Pinpoint the cell where the given text exists, returning its (X, Y) midpoint coordinate. 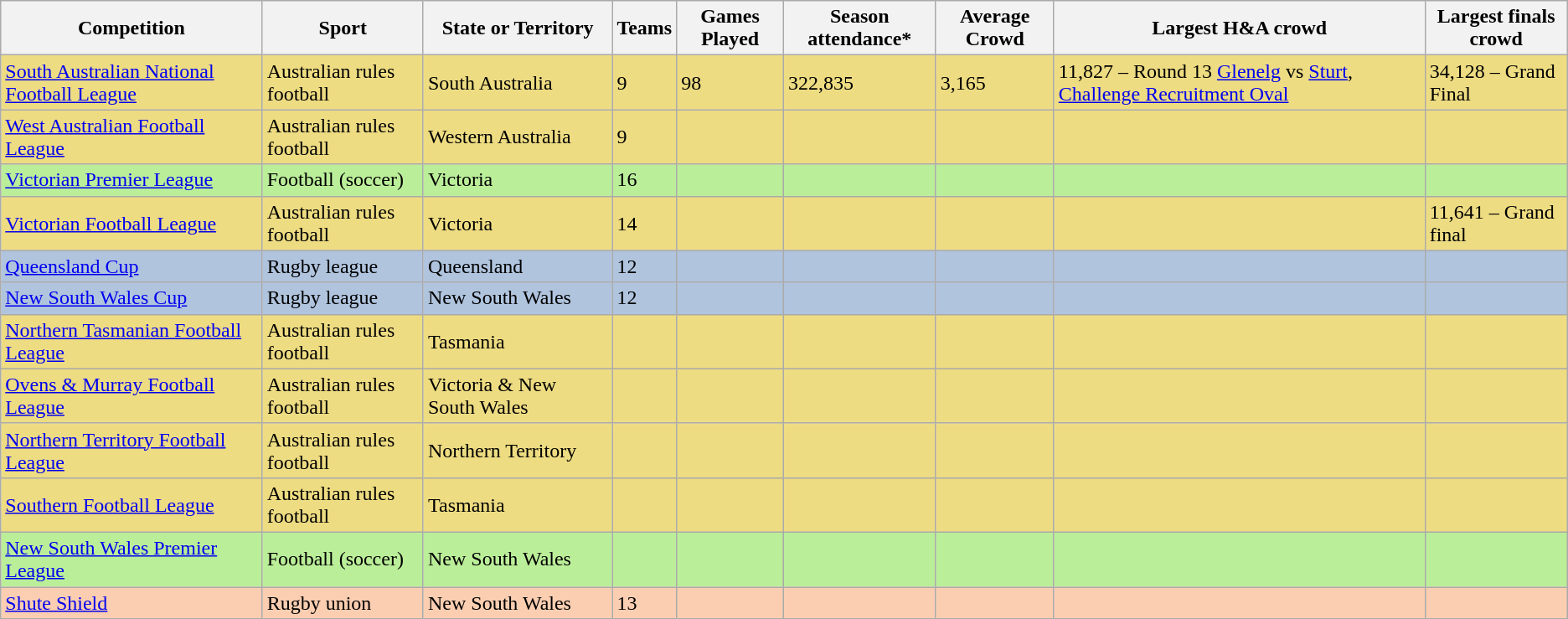
Average Crowd (995, 28)
Shute Shield (132, 602)
Rugby union (343, 602)
16 (645, 180)
Season attendance* (859, 28)
West Australian Football League (132, 137)
Northern Territory (518, 451)
11,641 – Grand final (1496, 223)
Ovens & Murray Football League (132, 395)
Teams (645, 28)
Largest finals crowd (1496, 28)
Games Played (730, 28)
Sport (343, 28)
New South Wales Premier League (132, 560)
13 (645, 602)
3,165 (995, 82)
Western Australia (518, 137)
Largest H&A crowd (1240, 28)
322,835 (859, 82)
Southern Football League (132, 504)
Northern Territory Football League (132, 451)
14 (645, 223)
State or Territory (518, 28)
Queensland (518, 266)
34,128 – Grand Final (1496, 82)
Queensland Cup (132, 266)
South Australia (518, 82)
11,827 – Round 13 Glenelg vs Sturt, Challenge Recruitment Oval (1240, 82)
New South Wales Cup (132, 298)
South Australian National Football League (132, 82)
Northern Tasmanian Football League (132, 342)
Victorian Premier League (132, 180)
Competition (132, 28)
Victorian Football League (132, 223)
98 (730, 82)
Victoria & New South Wales (518, 395)
